Find where the given text appears and provide that cell's center as (X, Y) coordinate. 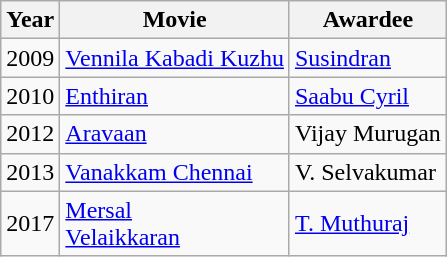
T. Muthuraj (368, 224)
Mersal Velaikkaran (175, 224)
2013 (30, 172)
2010 (30, 96)
Awardee (368, 20)
Vennila Kabadi Kuzhu (175, 58)
V. Selvakumar (368, 172)
Saabu Cyril (368, 96)
Vijay Murugan (368, 134)
Susindran (368, 58)
2009 (30, 58)
Vanakkam Chennai (175, 172)
2017 (30, 224)
Aravaan (175, 134)
Enthiran (175, 96)
Movie (175, 20)
Year (30, 20)
2012 (30, 134)
